Return (x, y) of the center of cell containing provided text 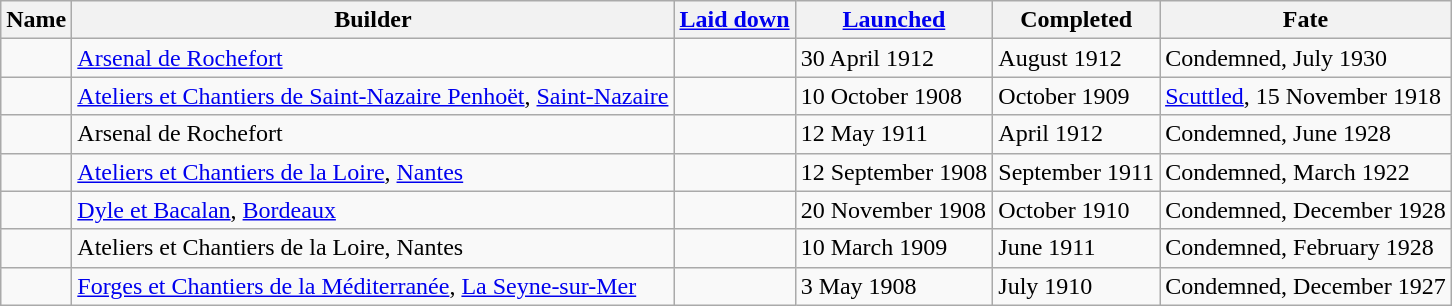
October 1910 (1076, 210)
Fate (1306, 20)
Condemned, December 1928 (1306, 210)
Laid down (734, 20)
Ateliers et Chantiers de Saint-Nazaire Penhoët, Saint-Nazaire (373, 96)
12 September 1908 (894, 172)
10 October 1908 (894, 96)
Condemned, December 1927 (1306, 286)
20 November 1908 (894, 210)
12 May 1911 (894, 134)
30 April 1912 (894, 58)
Builder (373, 20)
August 1912 (1076, 58)
3 May 1908 (894, 286)
Dyle et Bacalan, Bordeaux (373, 210)
Forges et Chantiers de la Méditerranée, La Seyne-sur-Mer (373, 286)
October 1909 (1076, 96)
Scuttled, 15 November 1918 (1306, 96)
Condemned, March 1922 (1306, 172)
Name (36, 20)
Launched (894, 20)
September 1911 (1076, 172)
Condemned, July 1930 (1306, 58)
April 1912 (1076, 134)
Condemned, June 1928 (1306, 134)
Completed (1076, 20)
June 1911 (1076, 248)
July 1910 (1076, 286)
Condemned, February 1928 (1306, 248)
10 March 1909 (894, 248)
